Return [x, y] of the center of cell containing provided text 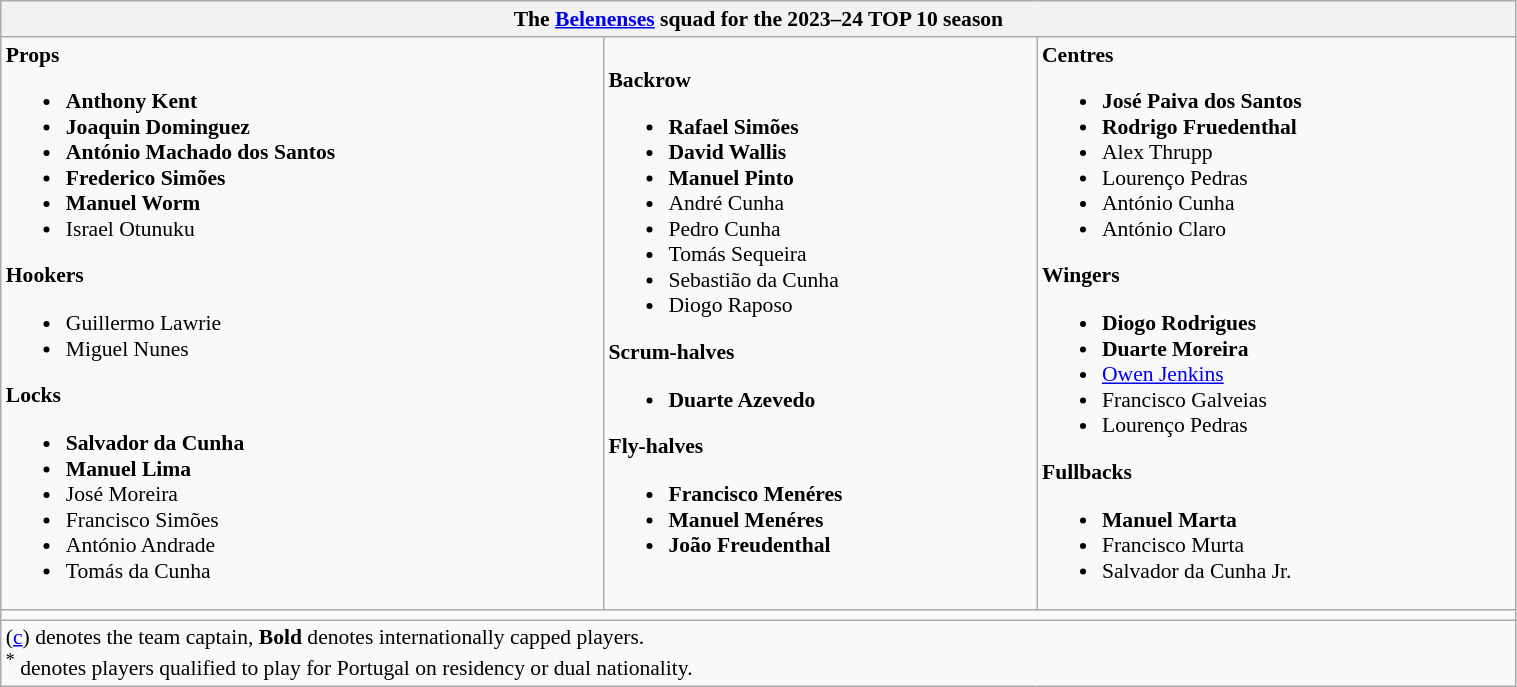
The Belenenses squad for the 2023–24 TOP 10 season [758, 19]
